Return the (X, Y) coordinate for the center point of the cell that contains the specified text.  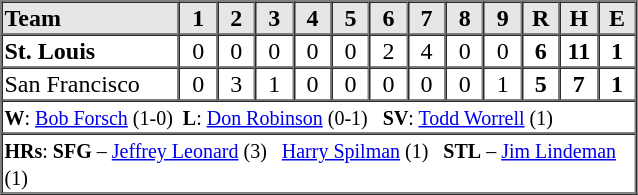
9 (503, 18)
11 (579, 50)
St. Louis (91, 50)
W: Bob Forsch (1-0) L: Don Robinson (0-1) SV: Todd Worrell (1) (319, 116)
Team (91, 18)
HRs: SFG – Jeffrey Leonard (3) Harry Spilman (1) STL – Jim Lindeman (1) (319, 164)
H (579, 18)
8 (465, 18)
R (541, 18)
San Francisco (91, 84)
E (617, 18)
